Return the [x, y] coordinate for the center point of the cell that contains the specified text.  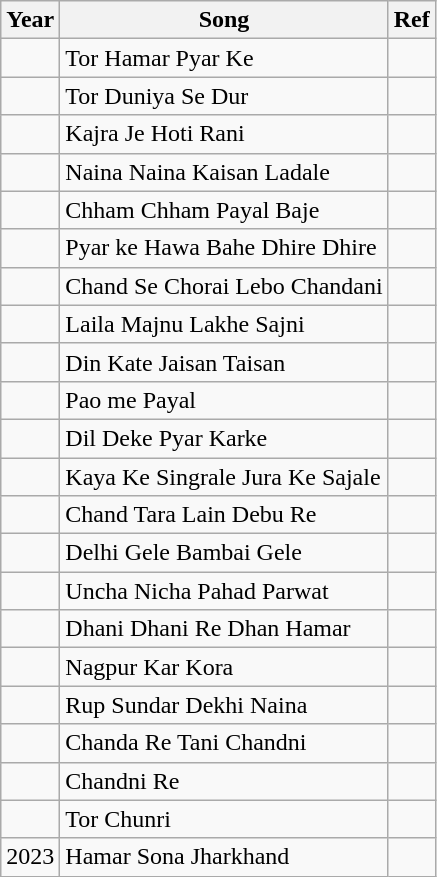
Ref [412, 20]
Pao me Payal [224, 400]
Chand Tara Lain Debu Re [224, 515]
Rup Sundar Dekhi Naina [224, 705]
Din Kate Jaisan Taisan [224, 362]
Hamar Sona Jharkhand [224, 857]
Uncha Nicha Pahad Parwat [224, 591]
Tor Chunri [224, 819]
Kajra Je Hoti Rani [224, 134]
Song [224, 20]
Chand Se Chorai Lebo Chandani [224, 286]
Dhani Dhani Re Dhan Hamar [224, 629]
Pyar ke Hawa Bahe Dhire Dhire [224, 248]
Chandni Re [224, 781]
Laila Majnu Lakhe Sajni [224, 324]
Delhi Gele Bambai Gele [224, 553]
Year [30, 20]
Chanda Re Tani Chandni [224, 743]
Kaya Ke Singrale Jura Ke Sajale [224, 477]
Chham Chham Payal Baje [224, 210]
Naina Naina Kaisan Ladale [224, 172]
Tor Hamar Pyar Ke [224, 58]
Nagpur Kar Kora [224, 667]
2023 [30, 857]
Tor Duniya Se Dur [224, 96]
Dil Deke Pyar Karke [224, 438]
